Return the (X, Y) coordinate for the center point of the cell that contains the specified text.  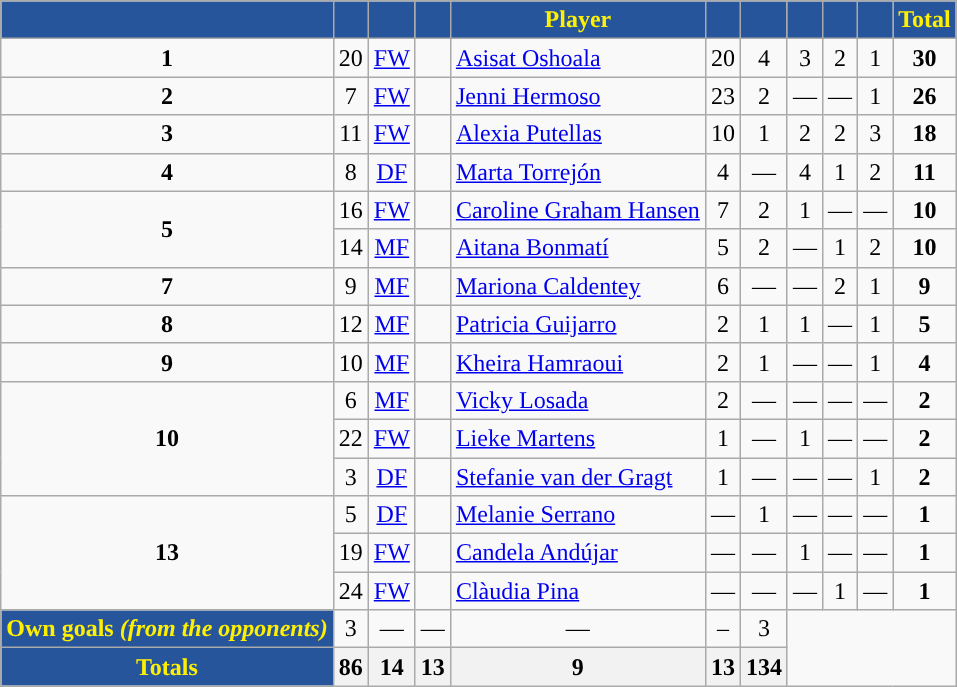
Mariona Caldentey (578, 286)
Candela Andújar (578, 553)
– (722, 629)
Patricia Guijarro (578, 324)
30 (925, 58)
16 (350, 210)
Lieke Martens (578, 438)
Clàudia Pina (578, 591)
26 (925, 96)
24 (350, 591)
Kheira Hamraoui (578, 362)
134 (764, 667)
Total (925, 20)
Jenni Hermoso (578, 96)
Asisat Oshoala (578, 58)
12 (350, 324)
Stefanie van der Gragt (578, 477)
Own goals (from the opponents) (167, 629)
Melanie Serrano (578, 515)
Marta Torrejón (578, 172)
22 (350, 438)
19 (350, 553)
86 (350, 667)
Alexia Putellas (578, 134)
Vicky Losada (578, 400)
Totals (167, 667)
Player (578, 20)
23 (722, 96)
Caroline Graham Hansen (578, 210)
Aitana Bonmatí (578, 248)
18 (925, 134)
